Output the [X, Y] coordinate of the center of the cell containing the given text.  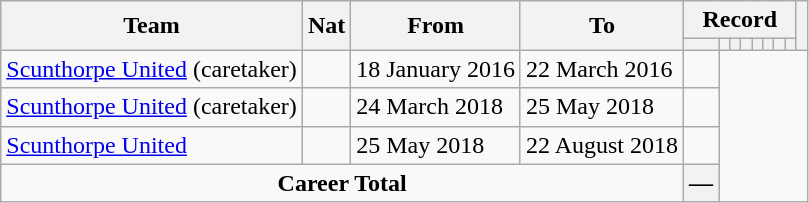
To [602, 26]
24 March 2018 [436, 107]
18 January 2016 [436, 69]
22 March 2016 [602, 69]
22 August 2018 [602, 145]
— [702, 183]
From [436, 26]
Team [152, 26]
Scunthorpe United [152, 145]
Career Total [342, 183]
Record [740, 20]
Nat [326, 26]
